Identify which cell holds the provided text, then report its (X, Y) central coordinate. 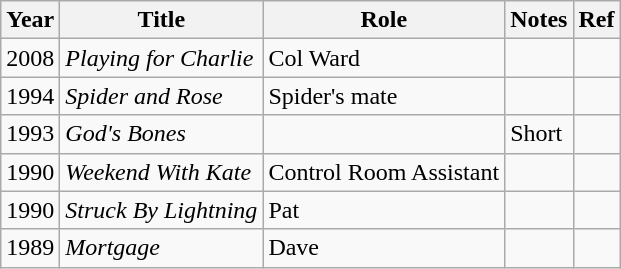
Short (539, 134)
Weekend With Kate (162, 172)
Notes (539, 20)
Year (30, 20)
Pat (384, 210)
Title (162, 20)
Dave (384, 248)
1989 (30, 248)
Struck By Lightning (162, 210)
Control Room Assistant (384, 172)
Col Ward (384, 58)
2008 (30, 58)
Spider and Rose (162, 96)
Spider's mate (384, 96)
1993 (30, 134)
Mortgage (162, 248)
Playing for Charlie (162, 58)
God's Bones (162, 134)
Role (384, 20)
Ref (596, 20)
1994 (30, 96)
